Return [X, Y] of the center of cell containing provided text 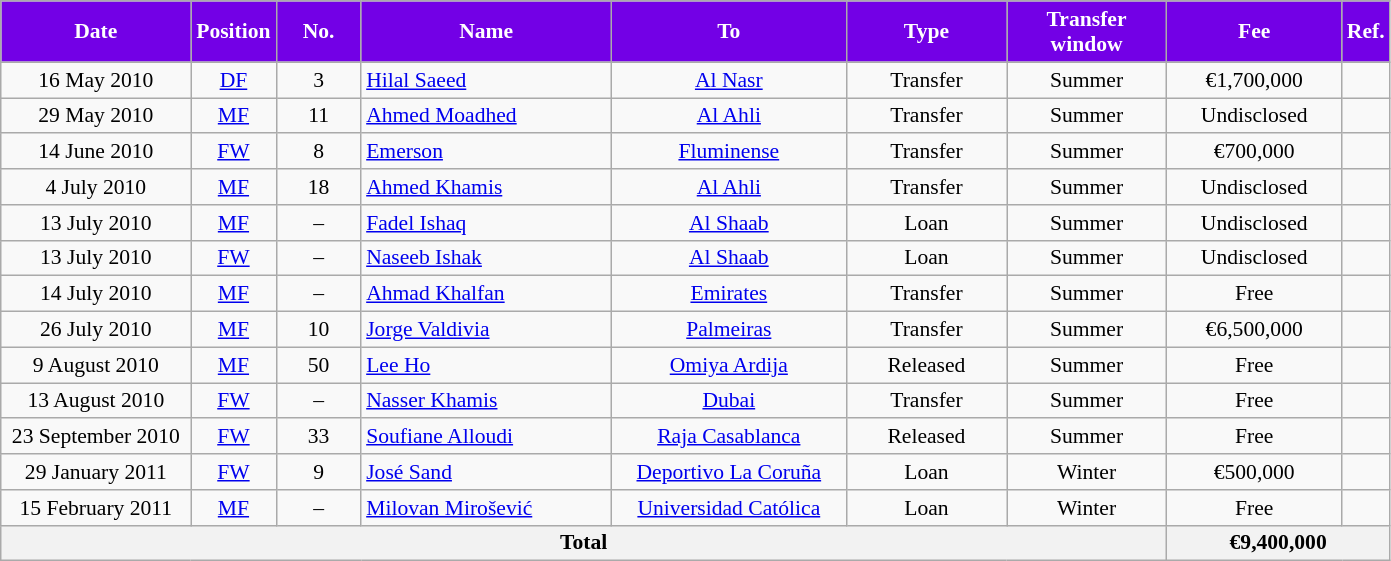
14 June 2010 [96, 152]
Ahmad Khalfan [486, 294]
Transfer window [1086, 32]
Universidad Católica [728, 508]
11 [318, 116]
Palmeiras [728, 330]
29 January 2011 [96, 472]
Lee Ho [486, 365]
29 May 2010 [96, 116]
13 August 2010 [96, 401]
9 August 2010 [96, 365]
Emerson [486, 152]
14 July 2010 [96, 294]
Date [96, 32]
Deportivo La Coruña [728, 472]
Name [486, 32]
18 [318, 187]
Soufiane Alloudi [486, 437]
Ahmed Khamis [486, 187]
Naseeb Ishak [486, 258]
Jorge Valdivia [486, 330]
Type [926, 32]
€1,700,000 [1254, 80]
10 [318, 330]
Omiya Ardija [728, 365]
To [728, 32]
Fluminense [728, 152]
Fee [1254, 32]
26 July 2010 [96, 330]
33 [318, 437]
Fadel Ishaq [486, 223]
Hilal Saeed [486, 80]
Ref. [1366, 32]
Milovan Mirošević [486, 508]
€500,000 [1254, 472]
José Sand [486, 472]
DF [234, 80]
4 July 2010 [96, 187]
No. [318, 32]
Emirates [728, 294]
Ahmed Moadhed [486, 116]
8 [318, 152]
50 [318, 365]
Total [584, 543]
15 February 2011 [96, 508]
€9,400,000 [1278, 543]
Position [234, 32]
Al Nasr [728, 80]
9 [318, 472]
Nasser Khamis [486, 401]
€700,000 [1254, 152]
23 September 2010 [96, 437]
Dubai [728, 401]
16 May 2010 [96, 80]
€6,500,000 [1254, 330]
3 [318, 80]
Raja Casablanca [728, 437]
